Capture the cell that displays the provided text and extract its (x, y) central coordinate. 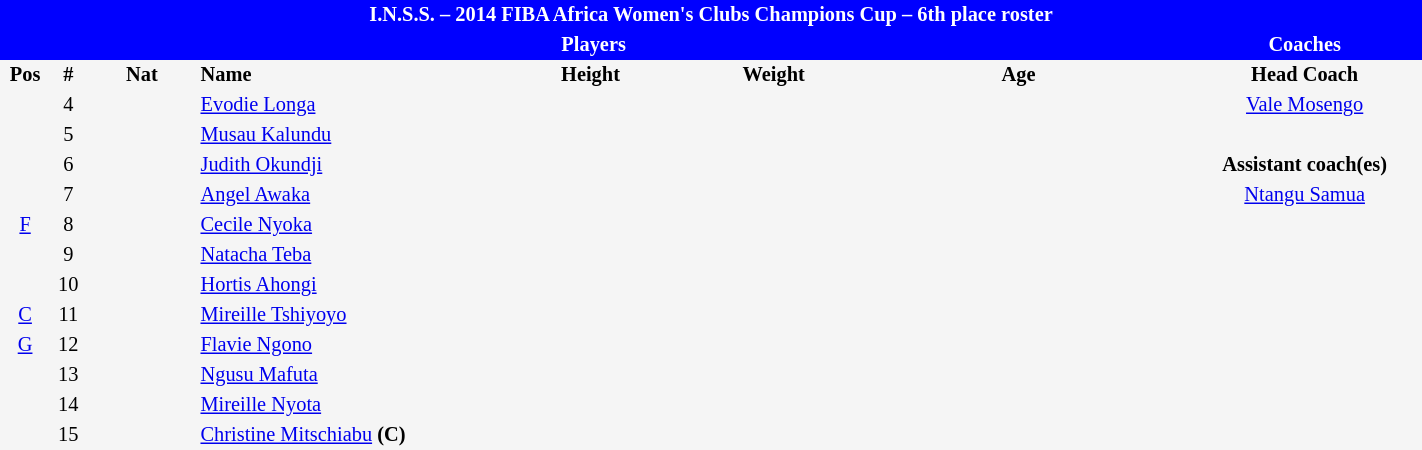
Weight (774, 75)
Evodie Longa (340, 105)
Players (594, 45)
5 (68, 135)
Mireille Nyota (340, 405)
C (25, 315)
Age (1019, 75)
11 (68, 315)
7 (68, 195)
Flavie Ngono (340, 345)
Judith Okundji (340, 165)
Angel Awaka (340, 195)
Pos (25, 75)
4 (68, 105)
# (68, 75)
Nat (142, 75)
12 (68, 345)
I.N.S.S. – 2014 FIBA Africa Women's Clubs Champions Cup – 6th place roster (711, 15)
Natacha Teba (340, 255)
Musau Kalundu (340, 135)
Height (591, 75)
Ntangu Samua (1304, 195)
Ngusu Mafuta (340, 375)
10 (68, 285)
Cecile Nyoka (340, 225)
14 (68, 405)
Assistant coach(es) (1304, 165)
Hortis Ahongi (340, 285)
Head Coach (1304, 75)
F (25, 225)
Mireille Tshiyoyo (340, 315)
Coaches (1304, 45)
9 (68, 255)
8 (68, 225)
6 (68, 165)
15 (68, 435)
Name (340, 75)
Vale Mosengo (1304, 105)
13 (68, 375)
Christine Mitschiabu (C) (340, 435)
G (25, 345)
